Identify which cell holds the provided text, then report its [X, Y] central coordinate. 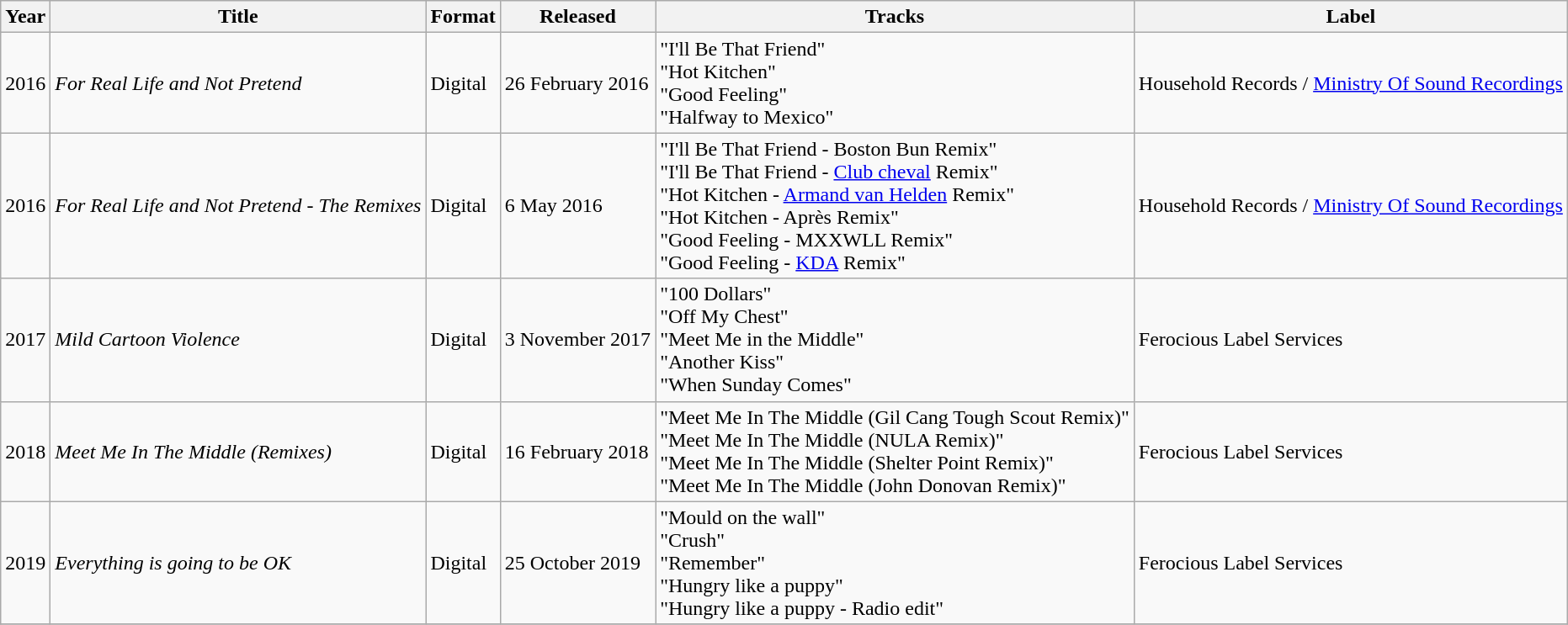
6 May 2016 [577, 205]
"I'll Be That Friend" "Hot Kitchen""Good Feeling" "Halfway to Mexico" [896, 82]
Format [463, 17]
2019 [25, 563]
16 February 2018 [577, 451]
"Mould on the wall""Crush""Remember""Hungry like a puppy""Hungry like a puppy - Radio edit" [896, 563]
For Real Life and Not Pretend - The Remixes [238, 205]
Label [1350, 17]
Tracks [896, 17]
Released [577, 17]
Everything is going to be OK [238, 563]
Title [238, 17]
For Real Life and Not Pretend [238, 82]
2018 [25, 451]
2017 [25, 340]
"100 Dollars""Off My Chest""Meet Me in the Middle""Another Kiss""When Sunday Comes" [896, 340]
Meet Me In The Middle (Remixes) [238, 451]
3 November 2017 [577, 340]
Year [25, 17]
26 February 2016 [577, 82]
25 October 2019 [577, 563]
Mild Cartoon Violence [238, 340]
